Determine the [X, Y] coordinate at the center of the cell enclosing the given text.  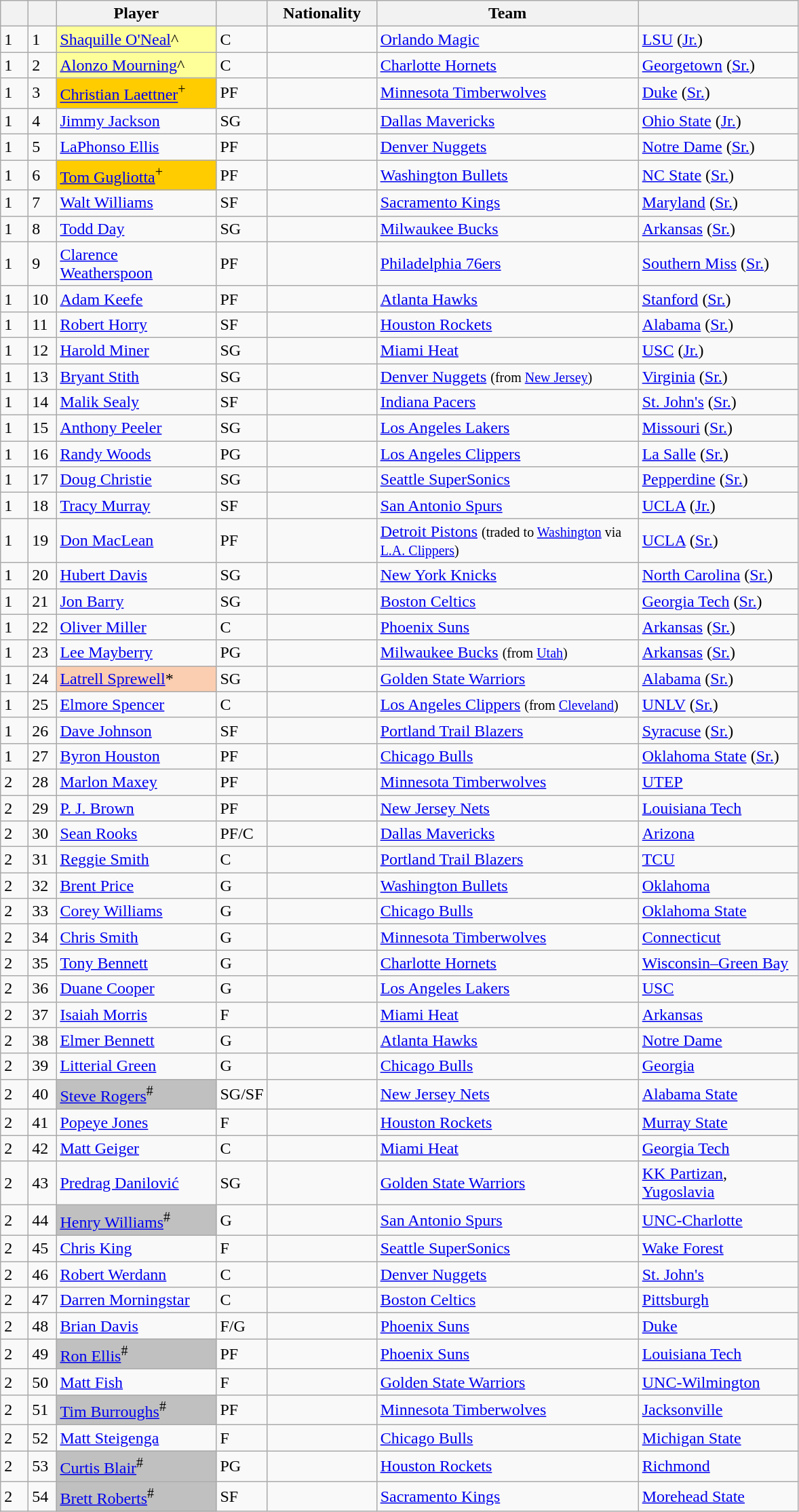
11 [42, 324]
50 [42, 1382]
Indiana Pacers [507, 402]
27 [42, 756]
Brett Roberts# [136, 1497]
Milwaukee Bucks (from Utah) [507, 653]
Richmond [718, 1466]
Matt Steigenga [136, 1438]
12 [42, 350]
Litterial Green [136, 1066]
UCLA (Jr.) [718, 506]
Matt Fish [136, 1382]
5 [42, 147]
26 [42, 730]
KK Partizan, Yugoslavia [718, 1184]
Duke [718, 1326]
Marlon Maxey [136, 782]
Georgia [718, 1066]
Harold Miner [136, 350]
Robert Werdann [136, 1274]
Steve Rogers# [136, 1094]
Detroit Pistons (traded to Washington via L.A. Clippers) [507, 540]
43 [42, 1184]
54 [42, 1497]
Brent Price [136, 886]
Don MacLean [136, 540]
Robert Horry [136, 324]
36 [42, 989]
Los Angeles Clippers [507, 454]
St. John's (Sr.) [718, 402]
45 [42, 1249]
29 [42, 808]
4 [42, 121]
Bryant Stith [136, 377]
Arizona [718, 834]
Ron Ellis# [136, 1355]
37 [42, 1015]
19 [42, 540]
Todd Day [136, 229]
28 [42, 782]
North Carolina (Sr.) [718, 575]
32 [42, 886]
Shaquille O'Neal^ [136, 39]
NC State (Sr.) [718, 175]
Jimmy Jackson [136, 121]
Oliver Miller [136, 627]
Arkansas [718, 1015]
Isaiah Morris [136, 1015]
New York Knicks [507, 575]
23 [42, 653]
Maryland (Sr.) [718, 203]
Michigan State [718, 1438]
La Salle (Sr.) [718, 454]
Tracy Murray [136, 506]
Notre Dame (Sr.) [718, 147]
Brian Davis [136, 1326]
3 [42, 94]
LaPhonso Ellis [136, 147]
Georgetown (Sr.) [718, 65]
USC (Jr.) [718, 350]
49 [42, 1355]
Morehead State [718, 1497]
Syracuse (Sr.) [718, 730]
47 [42, 1300]
Philadelphia 76ers [507, 263]
Denver Nuggets (from New Jersey) [507, 377]
16 [42, 454]
42 [42, 1148]
Clarence Weatherspoon [136, 263]
Corey Williams [136, 911]
Georgia Tech (Sr.) [718, 601]
UNLV (Sr.) [718, 704]
Latrell Sprewell* [136, 679]
53 [42, 1466]
PF/C [241, 834]
Lee Mayberry [136, 653]
TCU [718, 860]
Tim Burroughs# [136, 1410]
10 [42, 299]
Ohio State (Jr.) [718, 121]
UTEP [718, 782]
Byron Houston [136, 756]
Milwaukee Bucks [507, 229]
52 [42, 1438]
Adam Keefe [136, 299]
44 [42, 1220]
SG/SF [241, 1094]
Nationality [321, 14]
F/G [241, 1326]
46 [42, 1274]
6 [42, 175]
USC [718, 989]
39 [42, 1066]
Chris King [136, 1249]
15 [42, 428]
Missouri (Sr.) [718, 428]
Alabama State [718, 1094]
Predrag Danilović [136, 1184]
33 [42, 911]
Georgia Tech [718, 1148]
Team [507, 14]
31 [42, 860]
34 [42, 937]
Oklahoma State (Sr.) [718, 756]
Darren Morningstar [136, 1300]
Randy Woods [136, 454]
Player [136, 14]
48 [42, 1326]
18 [42, 506]
38 [42, 1040]
P. J. Brown [136, 808]
Murray State [718, 1122]
Wake Forest [718, 1249]
Henry Williams# [136, 1220]
Los Angeles Clippers (from Cleveland) [507, 704]
30 [42, 834]
Doug Christie [136, 480]
Alonzo Mourning^ [136, 65]
13 [42, 377]
9 [42, 263]
Reggie Smith [136, 860]
Christian Laettner+ [136, 94]
Stanford (Sr.) [718, 299]
Jacksonville [718, 1410]
Pittsburgh [718, 1300]
Walt Williams [136, 203]
Orlando Magic [507, 39]
25 [42, 704]
22 [42, 627]
Duke (Sr.) [718, 94]
Elmore Spencer [136, 704]
24 [42, 679]
Duane Cooper [136, 989]
St. John's [718, 1274]
Anthony Peeler [136, 428]
Matt Geiger [136, 1148]
LSU (Jr.) [718, 39]
Popeye Jones [136, 1122]
Connecticut [718, 937]
Tom Gugliotta+ [136, 175]
20 [42, 575]
Jon Barry [136, 601]
17 [42, 480]
7 [42, 203]
Hubert Davis [136, 575]
Elmer Bennett [136, 1040]
Oklahoma State [718, 911]
Pepperdine (Sr.) [718, 480]
35 [42, 963]
UNC-Wilmington [718, 1382]
Wisconsin–Green Bay [718, 963]
Notre Dame [718, 1040]
UNC-Charlotte [718, 1220]
Curtis Blair# [136, 1466]
8 [42, 229]
Southern Miss (Sr.) [718, 263]
Tony Bennett [136, 963]
Dave Johnson [136, 730]
Chris Smith [136, 937]
Sean Rooks [136, 834]
21 [42, 601]
UCLA (Sr.) [718, 540]
51 [42, 1410]
40 [42, 1094]
Oklahoma [718, 886]
Malik Sealy [136, 402]
41 [42, 1122]
Virginia (Sr.) [718, 377]
14 [42, 402]
